For the text-containing cell, return its midpoint in [X, Y] coordinate format. 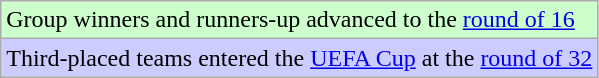
Group winners and runners-up advanced to the round of 16 [300, 20]
Third-placed teams entered the UEFA Cup at the round of 32 [300, 58]
